Identify which cell holds the provided text, then report its (X, Y) central coordinate. 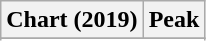
Peak (174, 20)
Chart (2019) (72, 20)
